Output the [X, Y] coordinate of the center of the cell containing the given text.  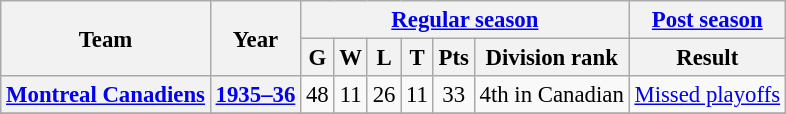
33 [454, 95]
G [318, 58]
Team [106, 38]
4th in Canadian [552, 95]
Result [707, 58]
L [384, 58]
Regular season [465, 20]
48 [318, 95]
1935–36 [255, 95]
Pts [454, 58]
W [350, 58]
Post season [707, 20]
Year [255, 38]
26 [384, 95]
Montreal Canadiens [106, 95]
T [418, 58]
Division rank [552, 58]
Missed playoffs [707, 95]
